Return the (x, y) coordinate for the center point of the cell that contains the specified text.  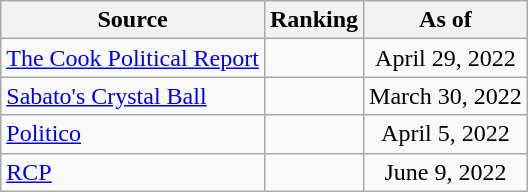
As of (446, 20)
March 30, 2022 (446, 96)
The Cook Political Report (133, 58)
Ranking (314, 20)
Politico (133, 134)
RCP (133, 172)
Sabato's Crystal Ball (133, 96)
April 29, 2022 (446, 58)
June 9, 2022 (446, 172)
April 5, 2022 (446, 134)
Source (133, 20)
